Identify which cell holds the provided text, then report its (x, y) central coordinate. 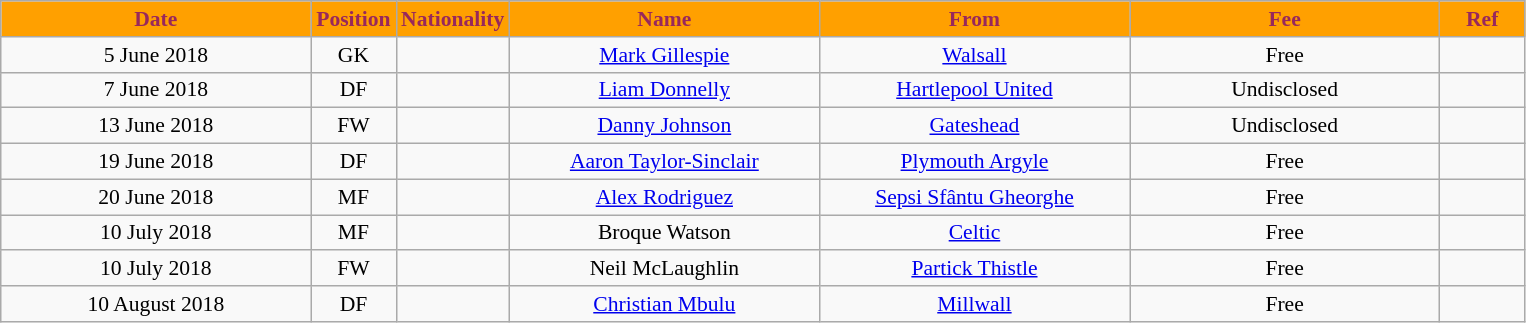
Sepsi Sfântu Gheorghe (974, 197)
Position (354, 19)
10 August 2018 (156, 304)
Neil McLaughlin (664, 269)
Partick Thistle (974, 269)
Name (664, 19)
Aaron Taylor-Sinclair (664, 162)
Hartlepool United (974, 90)
Alex Rodriguez (664, 197)
GK (354, 55)
Liam Donnelly (664, 90)
Mark Gillespie (664, 55)
Date (156, 19)
Christian Mbulu (664, 304)
Fee (1285, 19)
19 June 2018 (156, 162)
7 June 2018 (156, 90)
From (974, 19)
20 June 2018 (156, 197)
Nationality (452, 19)
Celtic (974, 233)
Danny Johnson (664, 126)
Broque Watson (664, 233)
Ref (1482, 19)
Walsall (974, 55)
Gateshead (974, 126)
13 June 2018 (156, 126)
Plymouth Argyle (974, 162)
Millwall (974, 304)
5 June 2018 (156, 55)
